Find where the given text appears and provide that cell's center as [X, Y] coordinate. 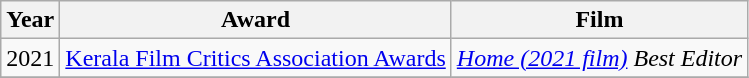
Home (2021 film) Best Editor [599, 58]
Award [256, 20]
Film [599, 20]
Kerala Film Critics Association Awards [256, 58]
Year [30, 20]
2021 [30, 58]
